Search for the cell housing the specified text and yield its (X, Y) center coordinate. 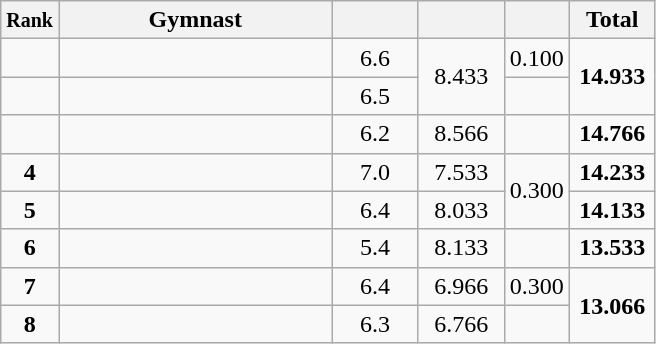
13.066 (612, 305)
6.6 (375, 58)
6.966 (461, 286)
Rank (30, 20)
5 (30, 210)
13.533 (612, 248)
5.4 (375, 248)
8 (30, 324)
14.766 (612, 134)
14.133 (612, 210)
7.533 (461, 172)
8.033 (461, 210)
8.133 (461, 248)
6.766 (461, 324)
4 (30, 172)
6.3 (375, 324)
Gymnast (195, 20)
Total (612, 20)
7 (30, 286)
6.5 (375, 96)
8.566 (461, 134)
6 (30, 248)
7.0 (375, 172)
14.933 (612, 77)
6.2 (375, 134)
14.233 (612, 172)
0.100 (536, 58)
8.433 (461, 77)
